Extract the [X, Y] coordinate from the center of the cell holding the provided text.  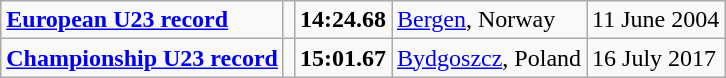
Bydgoszcz, Poland [490, 58]
Bergen, Norway [490, 20]
Championship U23 record [142, 58]
14:24.68 [342, 20]
16 July 2017 [656, 58]
11 June 2004 [656, 20]
European U23 record [142, 20]
15:01.67 [342, 58]
